Output the (x, y) coordinate of the center of the cell containing the given text.  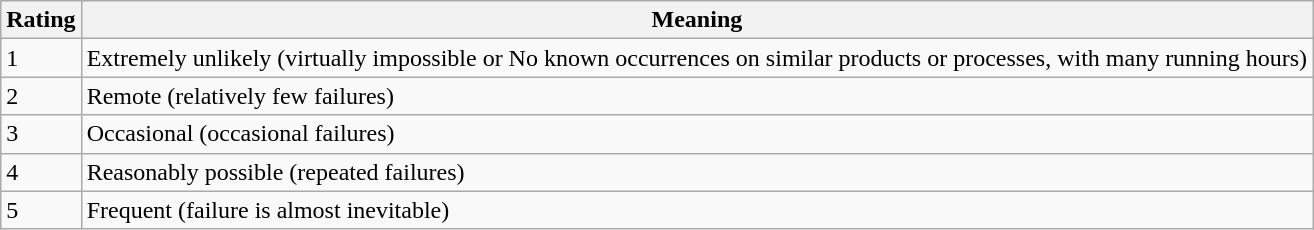
Frequent (failure is almost inevitable) (696, 210)
3 (41, 134)
4 (41, 172)
Extremely unlikely (virtually impossible or No known occurrences on similar products or processes, with many running hours) (696, 58)
Rating (41, 20)
5 (41, 210)
Reasonably possible (repeated failures) (696, 172)
2 (41, 96)
Occasional (occasional failures) (696, 134)
Meaning (696, 20)
1 (41, 58)
Remote (relatively few failures) (696, 96)
